From the cell containing the given text, extract its center point as [X, Y] coordinate. 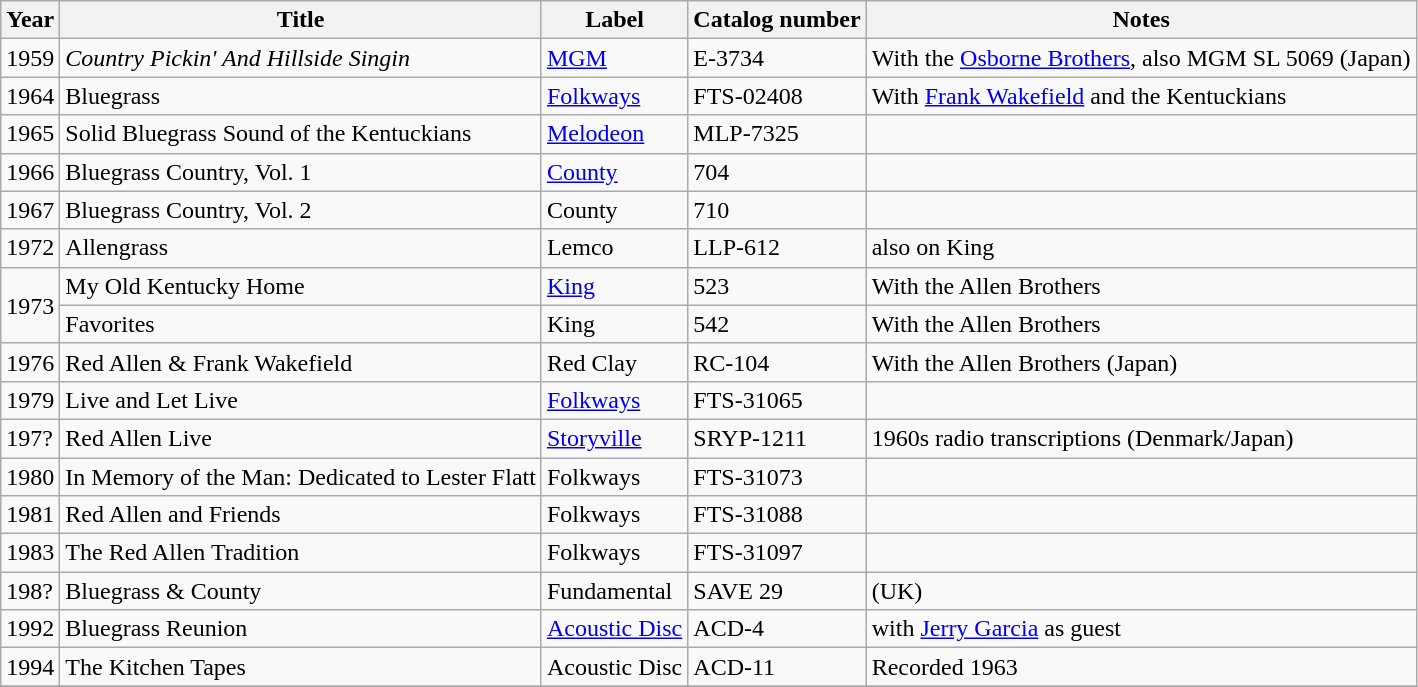
Favorites [301, 324]
Notes [1141, 20]
Country Pickin' And Hillside Singin [301, 58]
710 [777, 210]
Bluegrass & County [301, 591]
LLP-612 [777, 248]
With the Allen Brothers (Japan) [1141, 362]
Red Clay [614, 362]
Allengrass [301, 248]
MLP-7325 [777, 134]
523 [777, 286]
Catalog number [777, 20]
1979 [30, 400]
Label [614, 20]
with Jerry Garcia as guest [1141, 629]
Bluegrass [301, 96]
Recorded 1963 [1141, 667]
The Kitchen Tapes [301, 667]
Fundamental [614, 591]
1967 [30, 210]
RC-104 [777, 362]
FTS-31073 [777, 477]
SRYP-1211 [777, 438]
Melodeon [614, 134]
1965 [30, 134]
With Frank Wakefield and the Kentuckians [1141, 96]
1964 [30, 96]
Red Allen & Frank Wakefield [301, 362]
ACD-11 [777, 667]
1981 [30, 515]
1992 [30, 629]
MGM [614, 58]
1972 [30, 248]
Live and Let Live [301, 400]
Bluegrass Reunion [301, 629]
704 [777, 172]
197? [30, 438]
1973 [30, 305]
FTS-31088 [777, 515]
1994 [30, 667]
ACD-4 [777, 629]
also on King [1141, 248]
542 [777, 324]
1960s radio transcriptions (Denmark/Japan) [1141, 438]
1959 [30, 58]
Year [30, 20]
1966 [30, 172]
FTS-31065 [777, 400]
The Red Allen Tradition [301, 553]
Lemco [614, 248]
FTS-02408 [777, 96]
Storyville [614, 438]
1976 [30, 362]
1983 [30, 553]
Bluegrass Country, Vol. 2 [301, 210]
With the Osborne Brothers, also MGM SL 5069 (Japan) [1141, 58]
198? [30, 591]
Solid Bluegrass Sound of the Kentuckians [301, 134]
In Memory of the Man: Dedicated to Lester Flatt [301, 477]
SAVE 29 [777, 591]
E-3734 [777, 58]
1980 [30, 477]
My Old Kentucky Home [301, 286]
Bluegrass Country, Vol. 1 [301, 172]
Title [301, 20]
FTS-31097 [777, 553]
(UK) [1141, 591]
Red Allen Live [301, 438]
Red Allen and Friends [301, 515]
